Pinpoint the cell where the given text exists, returning its [X, Y] midpoint coordinate. 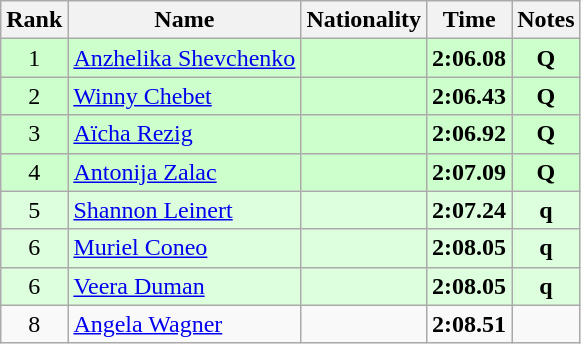
Time [470, 20]
2:08.51 [470, 324]
Aïcha Rezig [184, 134]
3 [34, 134]
Angela Wagner [184, 324]
2:06.08 [470, 58]
Winny Chebet [184, 96]
2:06.43 [470, 96]
Shannon Leinert [184, 210]
8 [34, 324]
4 [34, 172]
2:07.09 [470, 172]
Nationality [364, 20]
Anzhelika Shevchenko [184, 58]
2 [34, 96]
Name [184, 20]
1 [34, 58]
2:06.92 [470, 134]
Muriel Coneo [184, 248]
Rank [34, 20]
Veera Duman [184, 286]
Antonija Zalac [184, 172]
Notes [546, 20]
2:07.24 [470, 210]
5 [34, 210]
